From the cell containing the given text, extract its center point as (x, y) coordinate. 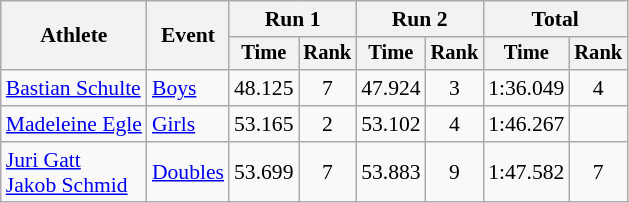
1:36.049 (526, 88)
Girls (188, 124)
2 (327, 124)
53.102 (390, 124)
53.699 (264, 172)
3 (455, 88)
Total (555, 19)
Juri GattJakob Schmid (74, 172)
48.125 (264, 88)
Run 1 (292, 19)
Doubles (188, 172)
Run 2 (420, 19)
53.883 (390, 172)
53.165 (264, 124)
47.924 (390, 88)
9 (455, 172)
Athlete (74, 36)
1:47.582 (526, 172)
1:46.267 (526, 124)
Madeleine Egle (74, 124)
Bastian Schulte (74, 88)
Boys (188, 88)
Event (188, 36)
